Identify which cell holds the provided text, then report its [X, Y] central coordinate. 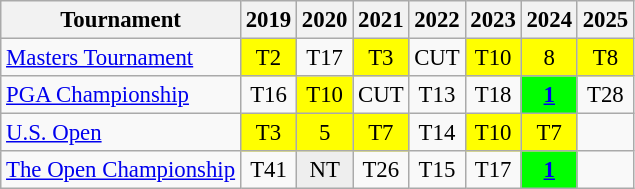
2022 [437, 20]
T8 [605, 58]
T15 [437, 170]
T28 [605, 95]
2020 [325, 20]
Masters Tournament [121, 58]
T13 [437, 95]
T41 [268, 170]
T14 [437, 133]
2023 [493, 20]
2021 [381, 20]
Tournament [121, 20]
2024 [549, 20]
5 [325, 133]
T18 [493, 95]
The Open Championship [121, 170]
2019 [268, 20]
2025 [605, 20]
T2 [268, 58]
T16 [268, 95]
PGA Championship [121, 95]
8 [549, 58]
U.S. Open [121, 133]
NT [325, 170]
T26 [381, 170]
